From the cell containing the given text, extract its center point as [X, Y] coordinate. 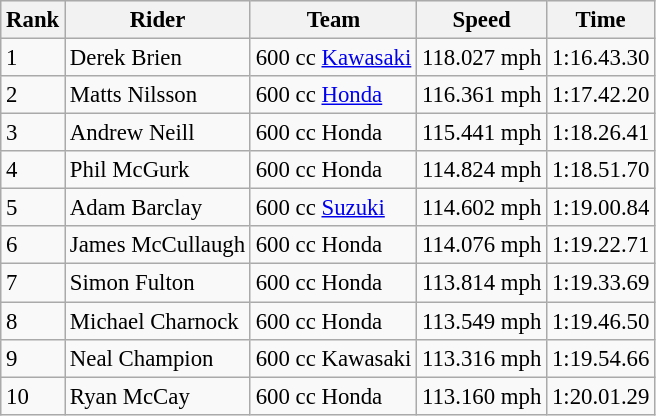
8 [33, 321]
116.361 mph [482, 95]
Speed [482, 20]
Adam Barclay [158, 208]
113.160 mph [482, 396]
1:19.00.84 [601, 208]
7 [33, 283]
Time [601, 20]
113.549 mph [482, 321]
Ryan McCay [158, 396]
Phil McGurk [158, 170]
1:17.42.20 [601, 95]
Matts Nilsson [158, 95]
118.027 mph [482, 58]
113.316 mph [482, 358]
1:19.54.66 [601, 358]
600 cc Suzuki [333, 208]
1:20.01.29 [601, 396]
James McCullaugh [158, 245]
114.076 mph [482, 245]
3 [33, 133]
114.602 mph [482, 208]
6 [33, 245]
1:18.51.70 [601, 170]
Rider [158, 20]
Michael Charnock [158, 321]
9 [33, 358]
114.824 mph [482, 170]
Neal Champion [158, 358]
1 [33, 58]
1:19.46.50 [601, 321]
1:18.26.41 [601, 133]
Derek Brien [158, 58]
2 [33, 95]
Andrew Neill [158, 133]
10 [33, 396]
4 [33, 170]
Rank [33, 20]
Simon Fulton [158, 283]
1:19.33.69 [601, 283]
115.441 mph [482, 133]
Team [333, 20]
5 [33, 208]
1:16.43.30 [601, 58]
1:19.22.71 [601, 245]
113.814 mph [482, 283]
